From the cell containing the given text, extract its center point as (x, y) coordinate. 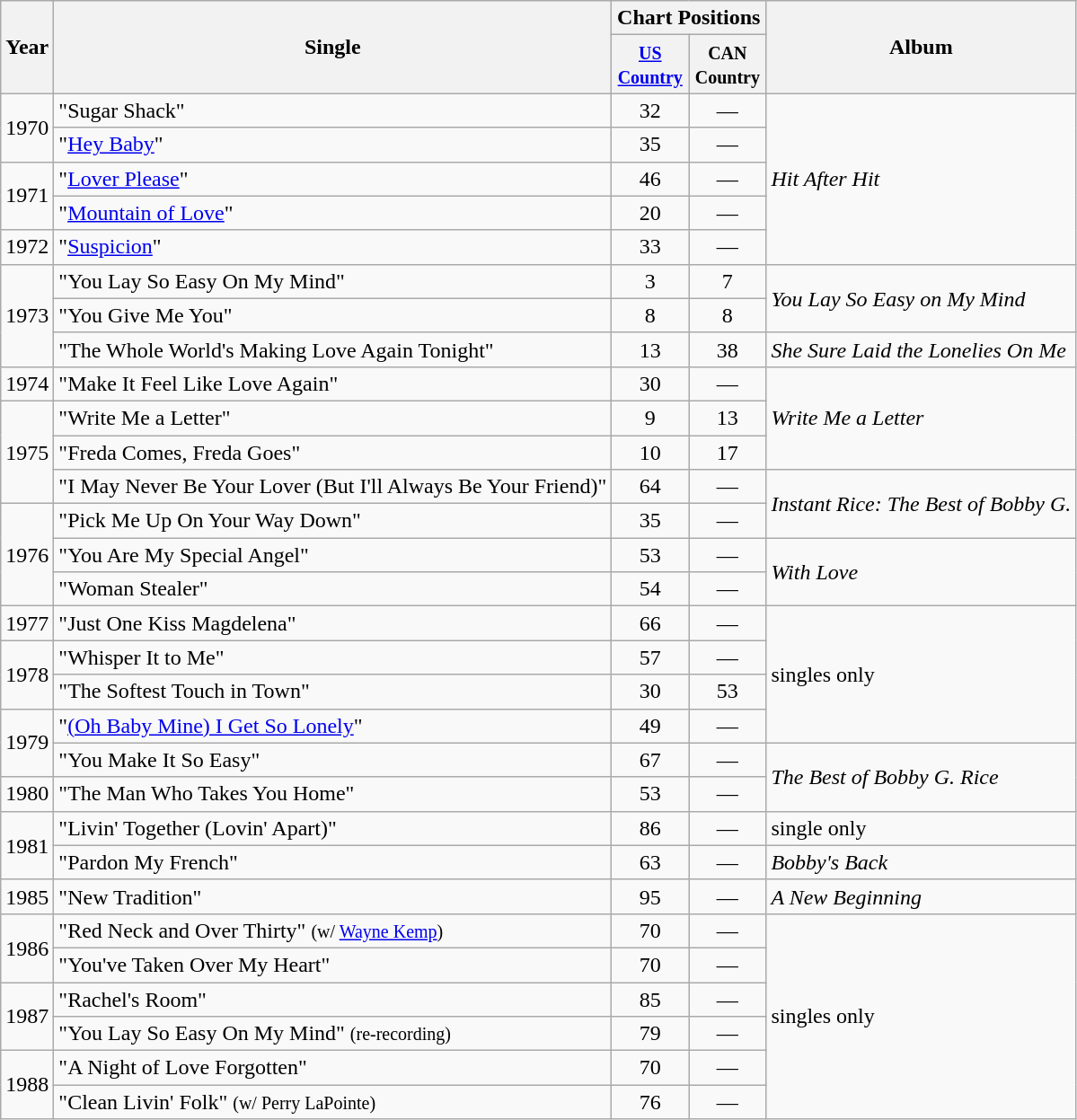
With Love (922, 572)
"You Make It So Easy" (332, 760)
"Clean Livin' Folk" (w/ Perry LaPointe) (332, 1102)
1985 (27, 896)
3 (650, 281)
1976 (27, 555)
1981 (27, 845)
A New Beginning (922, 896)
US Country (650, 65)
The Best of Bobby G. Rice (922, 777)
Write Me a Letter (922, 418)
9 (650, 418)
85 (650, 1000)
54 (650, 589)
"Make It Feel Like Love Again" (332, 384)
"Woman Stealer" (332, 589)
Hit After Hit (922, 179)
46 (650, 179)
Year (27, 47)
1973 (27, 315)
CAN Country (728, 65)
"(Oh Baby Mine) I Get So Lonely" (332, 726)
1978 (27, 675)
"Lover Please" (332, 179)
49 (650, 726)
32 (650, 110)
"Pick Me Up On Your Way Down" (332, 521)
33 (650, 247)
"Whisper It to Me" (332, 657)
"The Softest Touch in Town" (332, 692)
38 (728, 349)
Bobby's Back (922, 862)
1971 (27, 196)
66 (650, 623)
"Sugar Shack" (332, 110)
1986 (27, 948)
"Mountain of Love" (332, 213)
10 (650, 452)
1979 (27, 743)
Instant Rice: The Best of Bobby G. (922, 504)
1988 (27, 1085)
You Lay So Easy on My Mind (922, 298)
Chart Positions (689, 18)
Single (332, 47)
63 (650, 862)
79 (650, 1034)
57 (650, 657)
Album (922, 47)
"Freda Comes, Freda Goes" (332, 452)
"Red Neck and Over Thirty" (w/ Wayne Kemp) (332, 930)
"Pardon My French" (332, 862)
76 (650, 1102)
1980 (27, 794)
"You Give Me You" (332, 315)
"You Are My Special Angel" (332, 555)
"Hey Baby" (332, 145)
"You Lay So Easy On My Mind" (332, 281)
"You Lay So Easy On My Mind" (re-recording) (332, 1034)
20 (650, 213)
95 (650, 896)
"New Tradition" (332, 896)
1977 (27, 623)
"Rachel's Room" (332, 1000)
"The Man Who Takes You Home" (332, 794)
1987 (27, 1017)
"A Night of Love Forgotten" (332, 1068)
single only (922, 828)
1972 (27, 247)
"Suspicion" (332, 247)
64 (650, 487)
She Sure Laid the Lonelies On Me (922, 349)
67 (650, 760)
7 (728, 281)
"Just One Kiss Magdelena" (332, 623)
1975 (27, 452)
"You've Taken Over My Heart" (332, 965)
1970 (27, 128)
17 (728, 452)
"Write Me a Letter" (332, 418)
"Livin' Together (Lovin' Apart)" (332, 828)
1974 (27, 384)
"I May Never Be Your Lover (But I'll Always Be Your Friend)" (332, 487)
86 (650, 828)
"The Whole World's Making Love Again Tonight" (332, 349)
